For the text-containing cell, return its midpoint in (x, y) coordinate format. 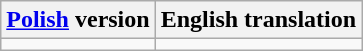
Polish version (78, 20)
English translation (258, 20)
